Pinpoint the cell where the given text exists, returning its [X, Y] midpoint coordinate. 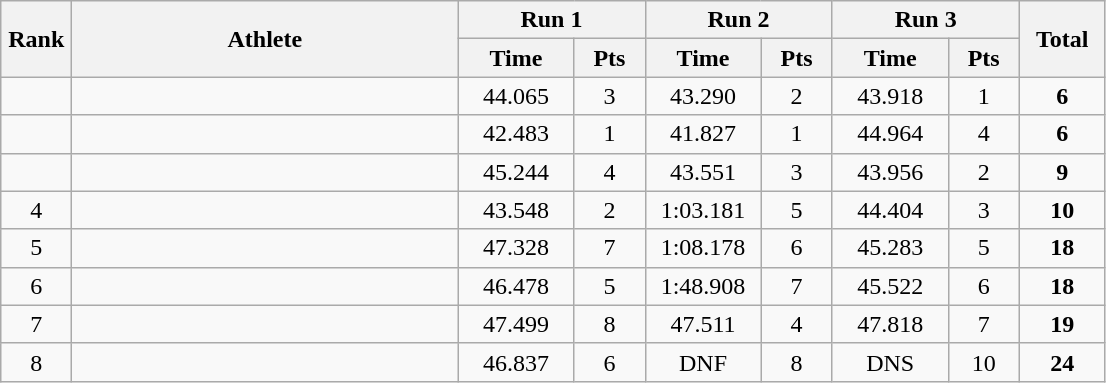
1:48.908 [703, 286]
44.404 [890, 210]
Rank [36, 39]
1:08.178 [703, 248]
43.956 [890, 172]
45.244 [516, 172]
47.328 [516, 248]
DNF [703, 362]
Total [1062, 39]
43.548 [516, 210]
44.964 [890, 134]
43.290 [703, 96]
45.283 [890, 248]
47.499 [516, 324]
43.551 [703, 172]
45.522 [890, 286]
19 [1062, 324]
Run 1 [552, 20]
DNS [890, 362]
44.065 [516, 96]
24 [1062, 362]
47.511 [703, 324]
46.837 [516, 362]
43.918 [890, 96]
1:03.181 [703, 210]
Athlete [265, 39]
9 [1062, 172]
Run 3 [926, 20]
47.818 [890, 324]
41.827 [703, 134]
Run 2 [738, 20]
42.483 [516, 134]
46.478 [516, 286]
